Return (x, y) of the center of cell containing provided text 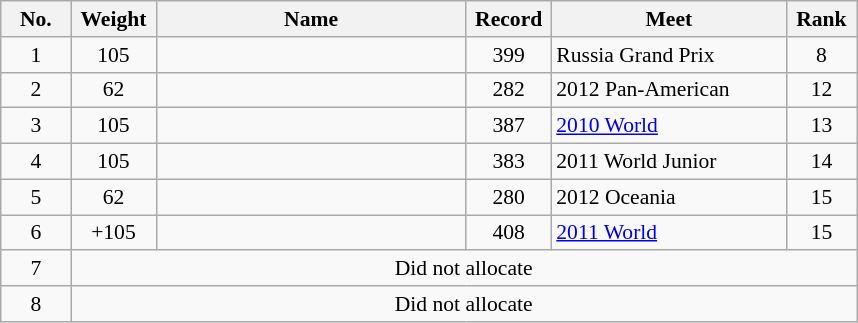
6 (36, 233)
Rank (821, 19)
387 (508, 126)
282 (508, 90)
5 (36, 197)
399 (508, 55)
13 (821, 126)
Meet (668, 19)
Record (508, 19)
280 (508, 197)
1 (36, 55)
2011 World Junior (668, 162)
12 (821, 90)
Name (311, 19)
14 (821, 162)
7 (36, 269)
Russia Grand Prix (668, 55)
2 (36, 90)
4 (36, 162)
3 (36, 126)
Weight (114, 19)
2012 Pan-American (668, 90)
No. (36, 19)
+105 (114, 233)
2012 Oceania (668, 197)
2010 World (668, 126)
2011 World (668, 233)
383 (508, 162)
408 (508, 233)
